Determine the (x, y) coordinate at the center of the cell enclosing the given text.  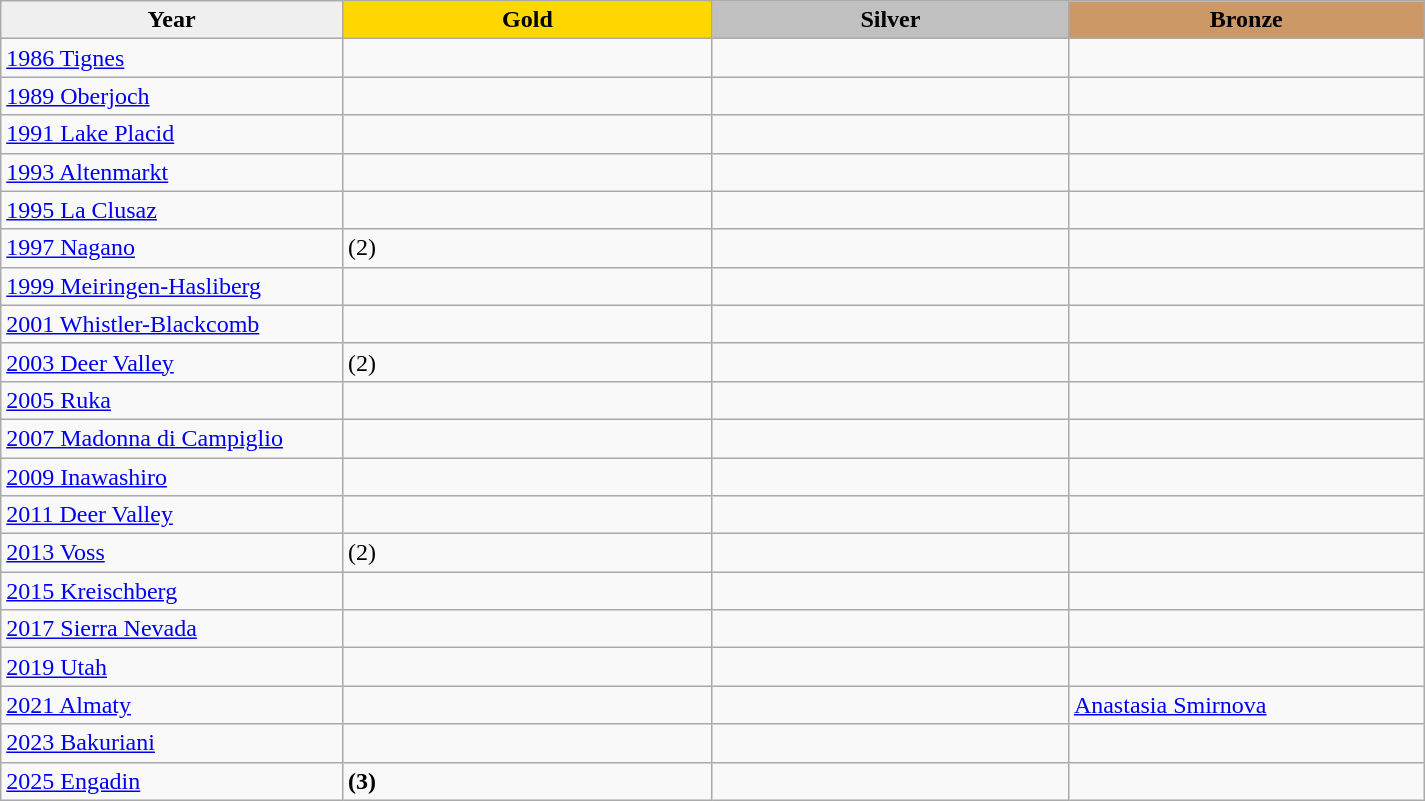
Year (172, 20)
Anastasia Smirnova (1246, 705)
1999 Meiringen-Hasliberg (172, 286)
2015 Kreischberg (172, 591)
1991 Lake Placid (172, 134)
1993 Altenmarkt (172, 172)
1989 Oberjoch (172, 96)
2013 Voss (172, 553)
2007 Madonna di Campiglio (172, 438)
2003 Deer Valley (172, 362)
Silver (890, 20)
2005 Ruka (172, 400)
2017 Sierra Nevada (172, 629)
2009 Inawashiro (172, 477)
Bronze (1246, 20)
2011 Deer Valley (172, 515)
2023 Bakuriani (172, 743)
2019 Utah (172, 667)
2021 Almaty (172, 705)
1997 Nagano (172, 248)
1995 La Clusaz (172, 210)
2001 Whistler-Blackcomb (172, 324)
2025 Engadin (172, 781)
Gold (527, 20)
1986 Tignes (172, 58)
(3) (527, 781)
